Capture the cell that displays the provided text and extract its (X, Y) central coordinate. 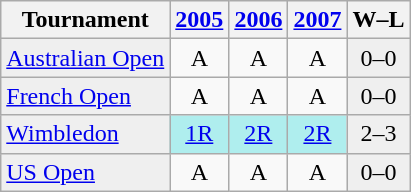
Tournament (86, 20)
1R (200, 134)
French Open (86, 96)
2006 (258, 20)
Wimbledon (86, 134)
W–L (378, 20)
US Open (86, 172)
2005 (200, 20)
Australian Open (86, 58)
2–3 (378, 134)
2007 (318, 20)
